For the text-containing cell, return its midpoint in (x, y) coordinate format. 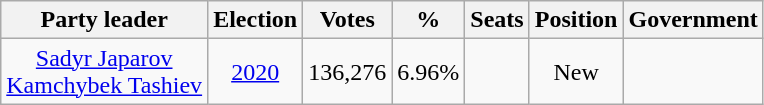
Sadyr JaparovKamchybek Tashiev (104, 72)
2020 (256, 72)
Election (256, 20)
Seats (497, 20)
136,276 (348, 72)
Government (693, 20)
% (428, 20)
Position (576, 20)
6.96% (428, 72)
Votes (348, 20)
Party leader (104, 20)
New (576, 72)
